Return the (x, y) coordinate for the center point of the cell that contains the specified text.  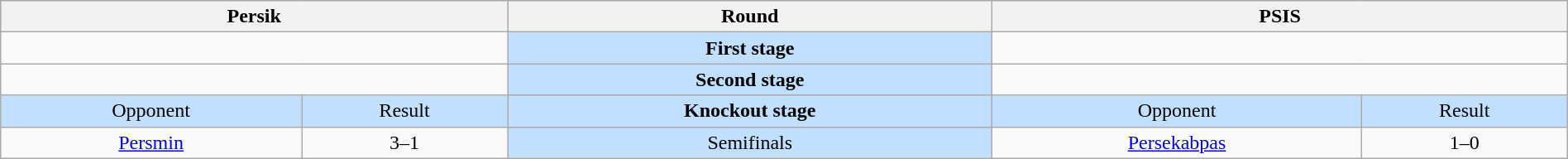
3–1 (404, 142)
First stage (750, 48)
Semifinals (750, 142)
Persmin (151, 142)
Second stage (750, 79)
Persekabpas (1177, 142)
PSIS (1280, 17)
Round (750, 17)
Knockout stage (750, 111)
Persik (255, 17)
1–0 (1464, 142)
